Detect which cell encompasses the target text, then output its [x, y] center coordinate. 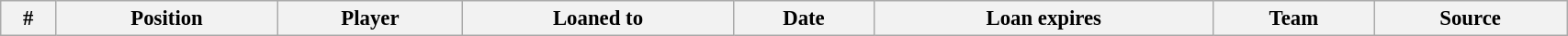
Player [371, 18]
Position [166, 18]
Date [805, 18]
Team [1293, 18]
Loan expires [1043, 18]
# [28, 18]
Source [1471, 18]
Loaned to [597, 18]
